Detect which cell encompasses the target text, then output its (x, y) center coordinate. 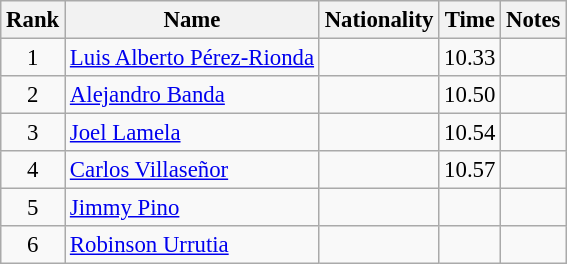
Robinson Urrutia (192, 245)
Notes (534, 20)
1 (33, 58)
10.33 (470, 58)
Alejandro Banda (192, 95)
Rank (33, 20)
6 (33, 245)
Nationality (378, 20)
Carlos Villaseñor (192, 170)
Jimmy Pino (192, 208)
Time (470, 20)
10.54 (470, 133)
10.50 (470, 95)
5 (33, 208)
Joel Lamela (192, 133)
Name (192, 20)
4 (33, 170)
3 (33, 133)
Luis Alberto Pérez-Rionda (192, 58)
10.57 (470, 170)
2 (33, 95)
